Scan for the cell matching the given text and deliver its [x, y] coordinate at center. 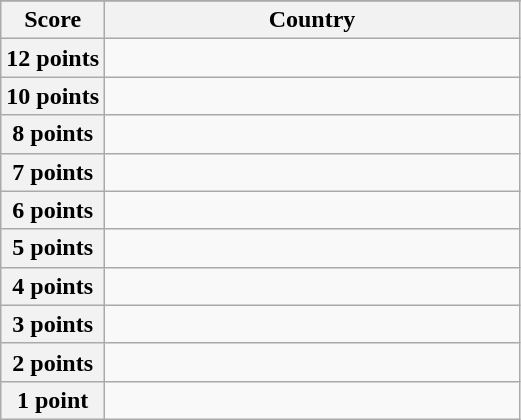
8 points [53, 134]
6 points [53, 210]
2 points [53, 362]
7 points [53, 172]
Score [53, 20]
4 points [53, 286]
Country [312, 20]
3 points [53, 324]
1 point [53, 400]
10 points [53, 96]
5 points [53, 248]
12 points [53, 58]
